Search for the cell housing the specified text and yield its (x, y) center coordinate. 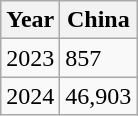
China (98, 20)
857 (98, 58)
46,903 (98, 96)
2024 (30, 96)
Year (30, 20)
2023 (30, 58)
